Return the (x, y) coordinate for the center point of the cell that contains the specified text.  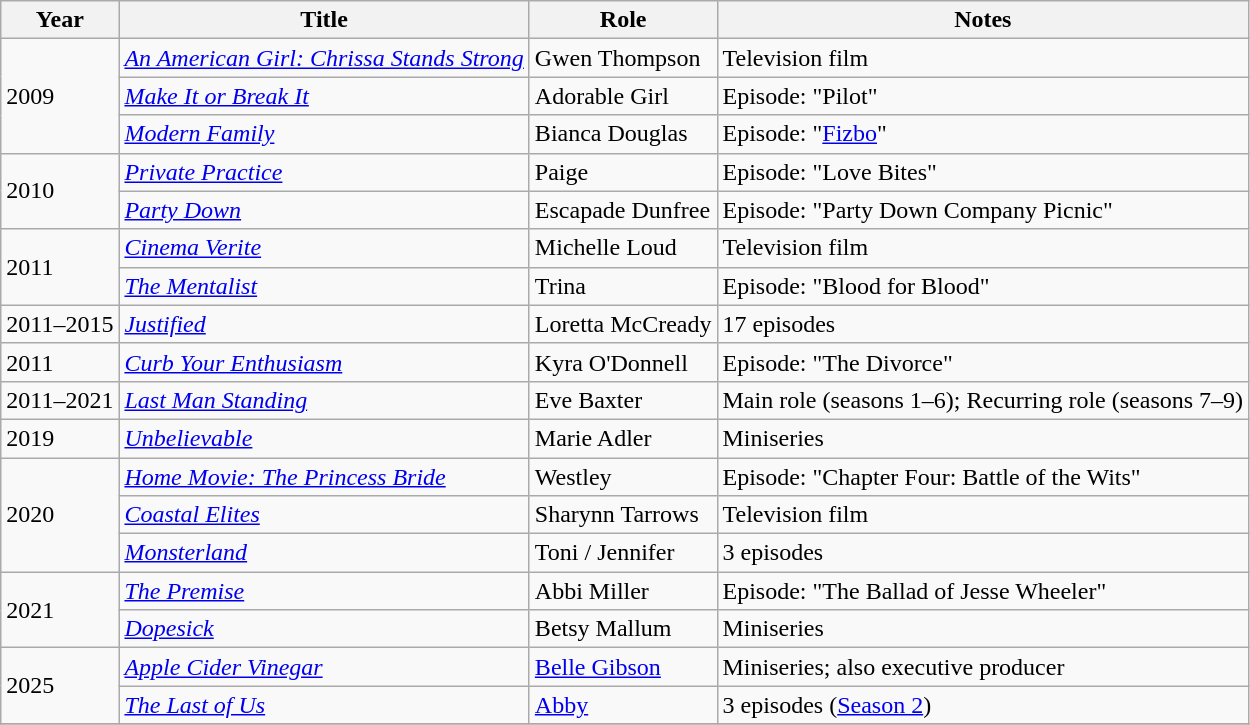
2009 (60, 96)
Episode: "Pilot" (983, 96)
Private Practice (324, 172)
Episode: "The Ballad of Jesse Wheeler" (983, 591)
Adorable Girl (623, 96)
Year (60, 20)
The Premise (324, 591)
Miniseries; also executive producer (983, 667)
3 episodes (983, 553)
Role (623, 20)
2021 (60, 610)
Loretta McCready (623, 324)
Justified (324, 324)
Kyra O'Donnell (623, 362)
Episode: "Party Down Company Picnic" (983, 210)
2020 (60, 515)
Gwen Thompson (623, 58)
Home Movie: The Princess Bride (324, 477)
Unbelievable (324, 438)
Michelle Loud (623, 248)
Make It or Break It (324, 96)
Episode: "Chapter Four: Battle of the Wits" (983, 477)
2025 (60, 686)
Abbi Miller (623, 591)
Toni / Jennifer (623, 553)
Curb Your Enthusiasm (324, 362)
The Mentalist (324, 286)
An American Girl: Chrissa Stands Strong (324, 58)
Betsy Mallum (623, 629)
Sharynn Tarrows (623, 515)
Episode: "Love Bites" (983, 172)
Coastal Elites (324, 515)
Trina (623, 286)
Episode: "Blood for Blood" (983, 286)
Episode: "The Divorce" (983, 362)
Episode: "Fizbo" (983, 134)
Dopesick (324, 629)
Abby (623, 705)
2011–2021 (60, 400)
Bianca Douglas (623, 134)
Modern Family (324, 134)
Main role (seasons 1–6); Recurring role (seasons 7–9) (983, 400)
Apple Cider Vinegar (324, 667)
Last Man Standing (324, 400)
Monsterland (324, 553)
2011–2015 (60, 324)
Marie Adler (623, 438)
Title (324, 20)
Paige (623, 172)
Eve Baxter (623, 400)
3 episodes (Season 2) (983, 705)
Escapade Dunfree (623, 210)
The Last of Us (324, 705)
Party Down (324, 210)
Westley (623, 477)
Belle Gibson (623, 667)
17 episodes (983, 324)
2019 (60, 438)
Cinema Verite (324, 248)
2010 (60, 191)
Notes (983, 20)
